Capture the cell that displays the provided text and extract its [x, y] central coordinate. 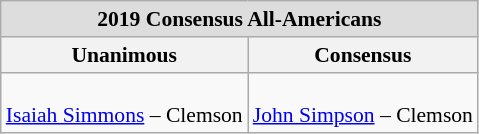
Consensus [363, 55]
John Simpson – Clemson [363, 102]
2019 Consensus All-Americans [240, 19]
Unanimous [124, 55]
Isaiah Simmons – Clemson [124, 102]
